Return the [x, y] coordinate for the center point of the cell that contains the specified text.  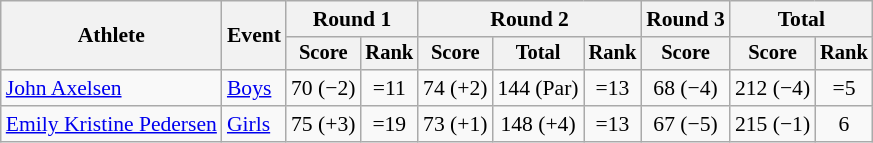
=19 [389, 124]
144 (Par) [538, 88]
Round 1 [352, 19]
73 (+1) [455, 124]
=5 [844, 88]
70 (−2) [323, 88]
Event [254, 36]
68 (−4) [686, 88]
Emily Kristine Pedersen [112, 124]
Round 3 [686, 19]
67 (−5) [686, 124]
148 (+4) [538, 124]
John Axelsen [112, 88]
74 (+2) [455, 88]
215 (−1) [772, 124]
Boys [254, 88]
=11 [389, 88]
6 [844, 124]
Girls [254, 124]
212 (−4) [772, 88]
Round 2 [530, 19]
Athlete [112, 36]
75 (+3) [323, 124]
